Capture the cell that displays the provided text and extract its (X, Y) central coordinate. 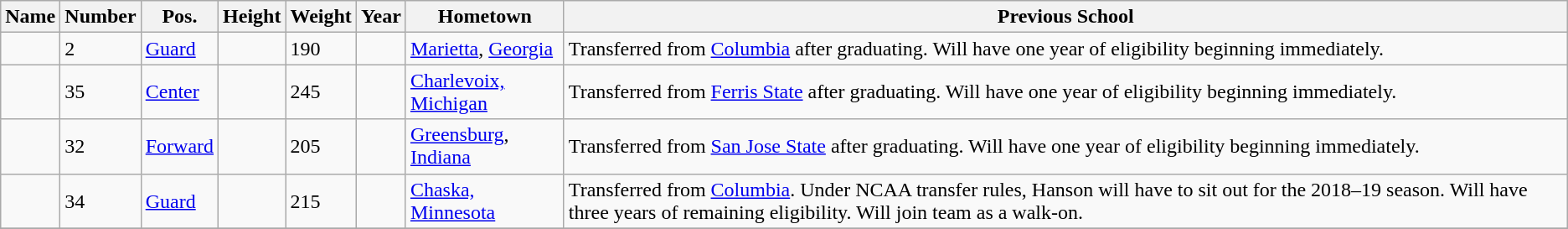
Greensburg, Indiana (484, 146)
Number (101, 17)
Pos. (179, 17)
Transferred from San Jose State after graduating. Will have one year of eligibility beginning immediately. (1065, 146)
Height (252, 17)
Transferred from Ferris State after graduating. Will have one year of eligibility beginning immediately. (1065, 92)
Transferred from Columbia after graduating. Will have one year of eligibility beginning immediately. (1065, 49)
Name (30, 17)
Hometown (484, 17)
Charlevoix, Michigan (484, 92)
35 (101, 92)
215 (321, 201)
Center (179, 92)
Weight (321, 17)
205 (321, 146)
Chaska, Minnesota (484, 201)
Forward (179, 146)
Year (380, 17)
2 (101, 49)
Marietta, Georgia (484, 49)
32 (101, 146)
Previous School (1065, 17)
190 (321, 49)
245 (321, 92)
34 (101, 201)
